Determine the [x, y] coordinate at the center of the cell enclosing the given text.  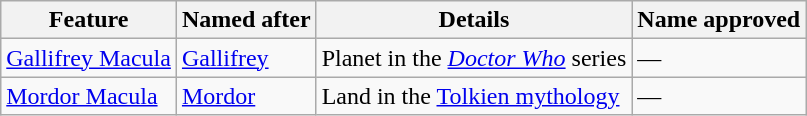
Named after [246, 20]
Land in the Tolkien mythology [474, 96]
Name approved [719, 20]
Feature [89, 20]
Mordor [246, 96]
Gallifrey Macula [89, 58]
Details [474, 20]
Mordor Macula [89, 96]
Gallifrey [246, 58]
Planet in the Doctor Who series [474, 58]
